Capture the cell that displays the provided text and extract its [X, Y] central coordinate. 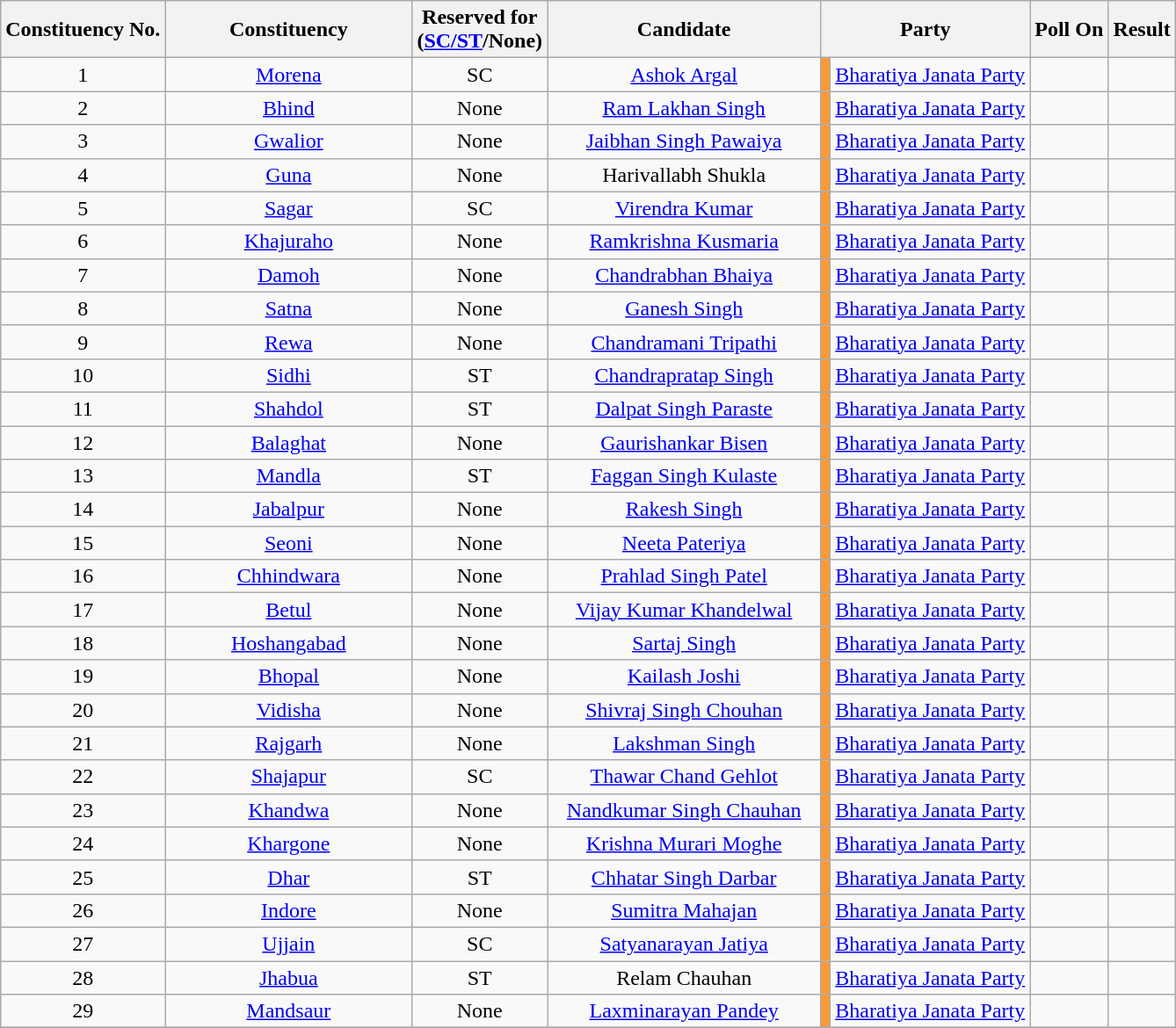
Satna [288, 308]
Khargone [288, 843]
Poll On [1069, 30]
20 [83, 710]
Chandrabhan Bhaiya [684, 275]
17 [83, 610]
Jabalpur [288, 510]
Shajapur [288, 777]
Vidisha [288, 710]
28 [83, 978]
Prahlad Singh Patel [684, 576]
Virendra Kumar [684, 208]
Sumitra Mahajan [684, 910]
Dhar [288, 877]
Chhindwara [288, 576]
Party [926, 30]
Chandramani Tripathi [684, 342]
21 [83, 743]
Sidhi [288, 375]
26 [83, 910]
16 [83, 576]
29 [83, 1011]
Dalpat Singh Paraste [684, 409]
Shivraj Singh Chouhan [684, 710]
Khandwa [288, 810]
27 [83, 944]
6 [83, 242]
Ujjain [288, 944]
Ram Lakhan Singh [684, 108]
Chhatar Singh Darbar [684, 877]
Rajgarh [288, 743]
Seoni [288, 543]
Gwalior [288, 141]
7 [83, 275]
Khajuraho [288, 242]
Rewa [288, 342]
22 [83, 777]
Ramkrishna Kusmaria [684, 242]
Harivallabh Shukla [684, 175]
Rakesh Singh [684, 510]
24 [83, 843]
11 [83, 409]
Jaibhan Singh Pawaiya [684, 141]
14 [83, 510]
Lakshman Singh [684, 743]
1 [83, 75]
Damoh [288, 275]
Candidate [684, 30]
9 [83, 342]
Constituency No. [83, 30]
4 [83, 175]
8 [83, 308]
12 [83, 442]
Reserved for(SC/ST/None) [480, 30]
19 [83, 677]
Jhabua [288, 978]
Hoshangabad [288, 643]
Morena [288, 75]
23 [83, 810]
13 [83, 476]
Guna [288, 175]
2 [83, 108]
3 [83, 141]
Mandla [288, 476]
Satyanarayan Jatiya [684, 944]
Faggan Singh Kulaste [684, 476]
Gaurishankar Bisen [684, 442]
Relam Chauhan [684, 978]
Ganesh Singh [684, 308]
Ashok Argal [684, 75]
Sagar [288, 208]
Neeta Pateriya [684, 543]
Indore [288, 910]
Constituency [288, 30]
Krishna Murari Moghe [684, 843]
Nandkumar Singh Chauhan [684, 810]
Sartaj Singh [684, 643]
Bhopal [288, 677]
Result [1142, 30]
Balaghat [288, 442]
10 [83, 375]
15 [83, 543]
Chandrapratap Singh [684, 375]
Kailash Joshi [684, 677]
Betul [288, 610]
Shahdol [288, 409]
18 [83, 643]
Vijay Kumar Khandelwal [684, 610]
25 [83, 877]
5 [83, 208]
Thawar Chand Gehlot [684, 777]
Laxminarayan Pandey [684, 1011]
Mandsaur [288, 1011]
Bhind [288, 108]
